Provide the (X, Y) coordinate of the cell's center where the given text is located.  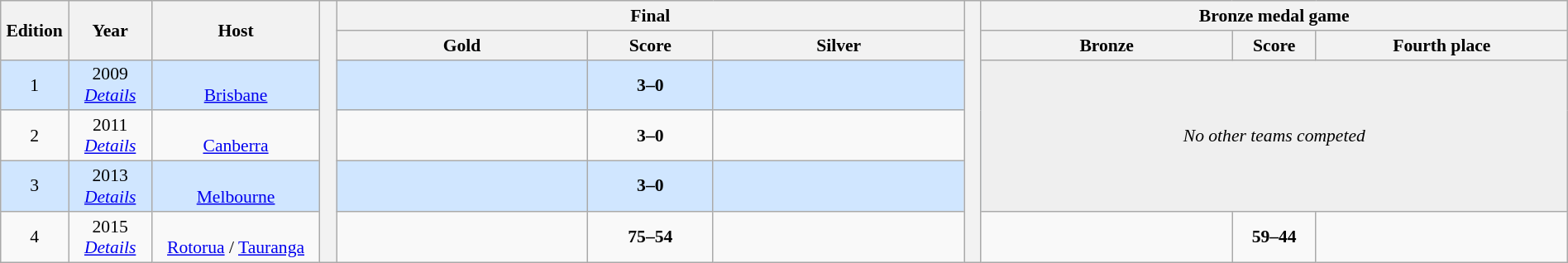
1 (35, 84)
Rotorua / Tauranga (237, 237)
Year (111, 30)
Final (650, 16)
Gold (462, 45)
2009Details (111, 84)
2011Details (111, 136)
Brisbane (237, 84)
Edition (35, 30)
2015Details (111, 237)
2013Details (111, 187)
Bronze medal game (1274, 16)
Fourth place (1441, 45)
4 (35, 237)
75–54 (650, 237)
2 (35, 136)
3 (35, 187)
No other teams competed (1274, 136)
Silver (839, 45)
59–44 (1274, 237)
Bronze (1107, 45)
Canberra (237, 136)
Host (237, 30)
Melbourne (237, 187)
